Search for the cell housing the specified text and yield its (X, Y) center coordinate. 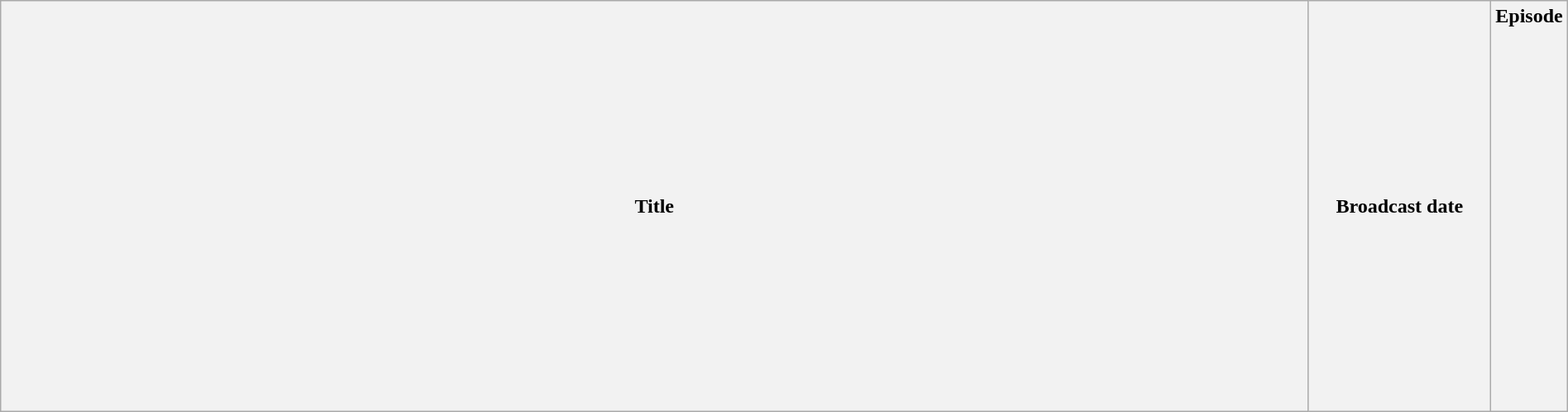
Broadcast date (1399, 207)
Episode (1529, 207)
Title (655, 207)
